Pinpoint the cell where the given text exists, returning its [X, Y] midpoint coordinate. 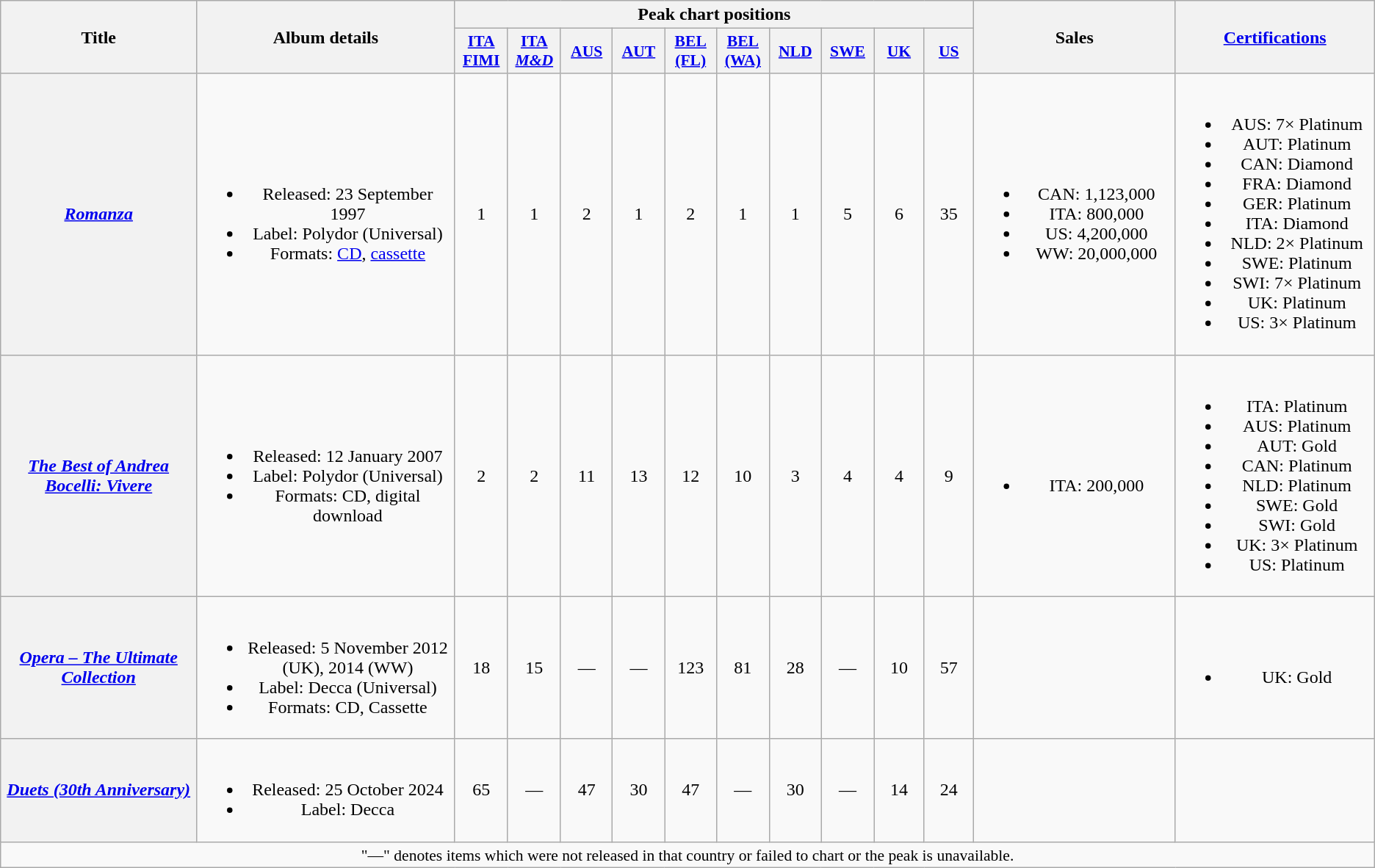
NLD [795, 51]
9 [949, 476]
AUT [639, 51]
14 [899, 790]
ITA: PlatinumAUS: PlatinumAUT: GoldCAN: PlatinumNLD: PlatinumSWE: GoldSWI: GoldUK: 3× PlatinumUS: Platinum [1275, 476]
AUS [586, 51]
15 [534, 668]
18 [481, 668]
28 [795, 668]
81 [743, 668]
65 [481, 790]
SWE [848, 51]
UK [899, 51]
35 [949, 214]
11 [586, 476]
Duets (30th Anniversary) [98, 790]
Romanza [98, 214]
Sales [1074, 37]
24 [949, 790]
5 [848, 214]
UK: Gold [1275, 668]
Released: 12 January 2007Label: Polydor (Universal)Formats: CD, digital download [326, 476]
Certifications [1275, 37]
"—" denotes items which were not released in that country or failed to chart or the peak is unavailable. [687, 855]
Released: 25 October 2024Label: Decca [326, 790]
57 [949, 668]
6 [899, 214]
3 [795, 476]
Peak chart positions [714, 15]
US [949, 51]
ITAFIMI [481, 51]
BEL(WA) [743, 51]
13 [639, 476]
Released: 5 November 2012 (UK), 2014 (WW)Label: Decca (Universal)Formats: CD, Cassette [326, 668]
123 [690, 668]
12 [690, 476]
Opera – The Ultimate Collection [98, 668]
Released: 23 September 1997Label: Polydor (Universal)Formats: CD, cassette [326, 214]
BEL(FL) [690, 51]
The Best of Andrea Bocelli: Vivere [98, 476]
Title [98, 37]
ITA: 200,000 [1074, 476]
Album details [326, 37]
ITAM&D [534, 51]
CAN: 1,123,000ITA: 800,000US: 4,200,000WW: 20,000,000 [1074, 214]
